Scan for the cell matching the given text and deliver its (x, y) coordinate at center. 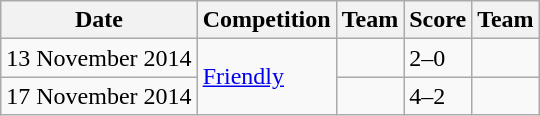
Competition (266, 20)
4–2 (438, 96)
Friendly (266, 77)
Score (438, 20)
17 November 2014 (99, 96)
13 November 2014 (99, 58)
Date (99, 20)
2–0 (438, 58)
